Return [x, y] of the center of cell containing provided text 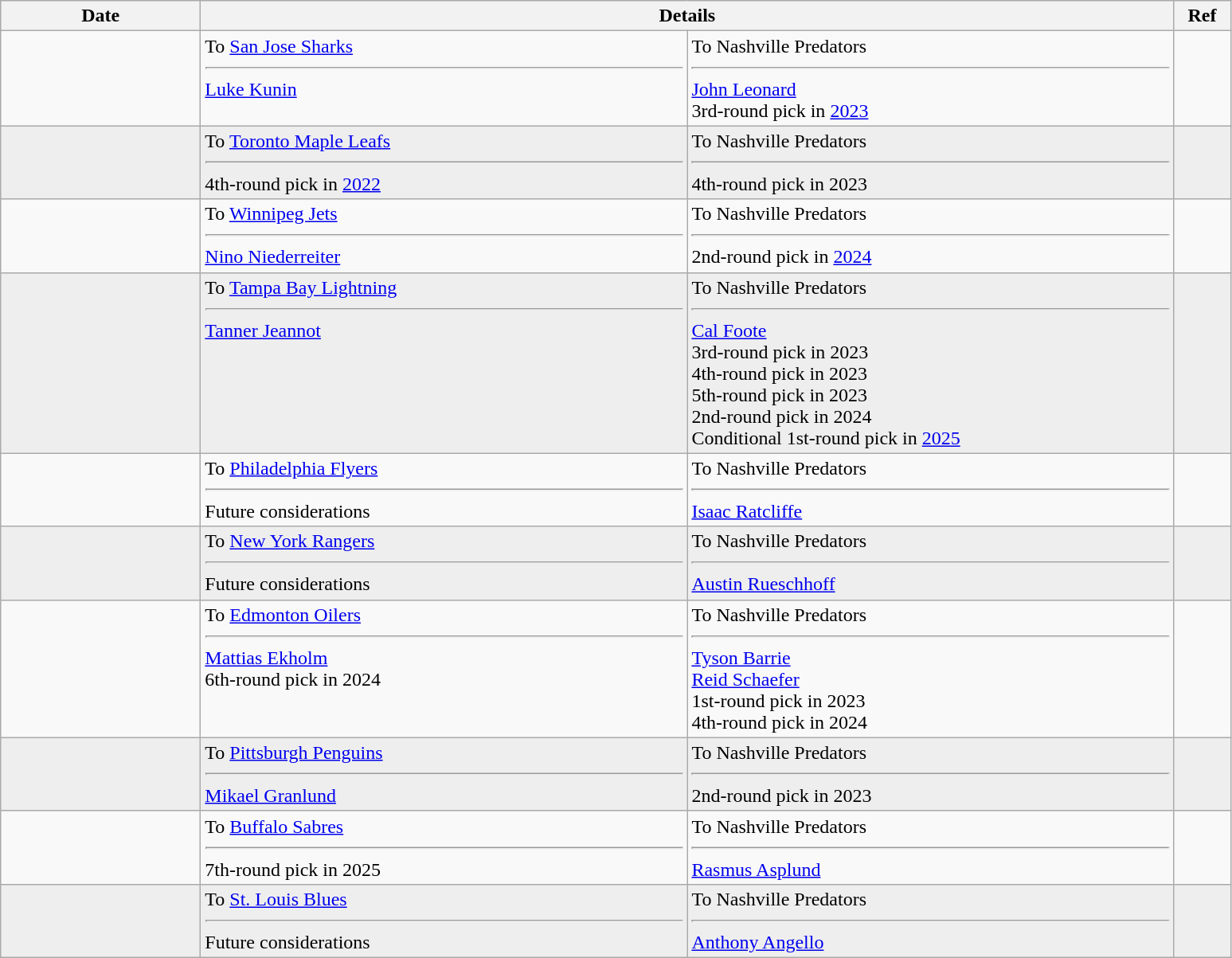
Ref [1203, 16]
Details [687, 16]
To St. Louis BluesFuture considerations [444, 921]
To Nashville PredatorsTyson BarrieReid Schaefer1st-round pick in 20234th-round pick in 2024 [930, 669]
Date [100, 16]
To Tampa Bay LightningTanner Jeannot [444, 363]
To Nashville PredatorsAnthony Angello [930, 921]
To Pittsburgh PenguinsMikael Granlund [444, 774]
To Nashville Predators4th-round pick in 2023 [930, 162]
To New York RangersFuture considerations [444, 563]
To Philadelphia FlyersFuture considerations [444, 490]
To Winnipeg JetsNino Niederreiter [444, 236]
To Nashville Predators2nd-round pick in 2023 [930, 774]
To Nashville PredatorsIsaac Ratcliffe [930, 490]
To Nashville PredatorsAustin Rueschhoff [930, 563]
To San Jose SharksLuke Kunin [444, 78]
To Buffalo Sabres7th-round pick in 2025 [444, 847]
To Nashville Predators2nd-round pick in 2024 [930, 236]
To Nashville PredatorsJohn Leonard3rd-round pick in 2023 [930, 78]
To Edmonton OilersMattias Ekholm6th-round pick in 2024 [444, 669]
To Nashville PredatorsRasmus Asplund [930, 847]
To Toronto Maple Leafs4th-round pick in 2022 [444, 162]
